Search for the cell housing the specified text and yield its [X, Y] center coordinate. 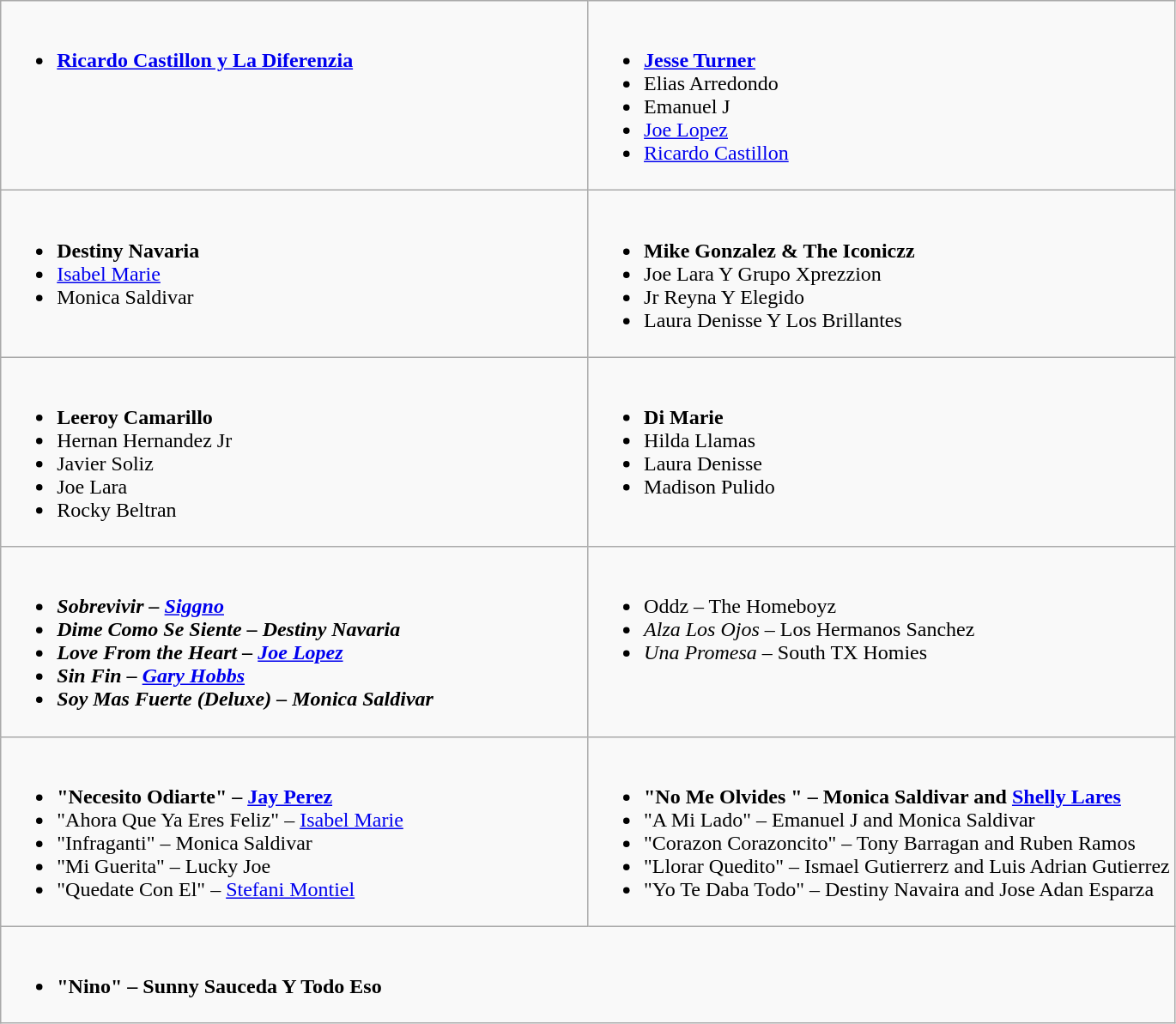
Ricardo Castillon y La Diferenzia [294, 96]
Destiny NavariaIsabel MarieMonica Saldivar [294, 274]
Di MarieHilda LlamasLaura DenisseMadison Pulido [882, 451]
Jesse TurnerElias ArredondoEmanuel JJoe LopezRicardo Castillon [882, 96]
Oddz – The HomeboyzAlza Los Ojos – Los Hermanos SanchezUna Promesa – South TX Homies [882, 642]
Sobrevivir – SiggnoDime Como Se Siente – Destiny NavariaLove From the Heart – Joe LopezSin Fin – Gary HobbsSoy Mas Fuerte (Deluxe) – Monica Saldivar [294, 642]
Leeroy CamarilloHernan Hernandez JrJavier SolizJoe LaraRocky Beltran [294, 451]
"Nino" – Sunny Sauceda Y Todo Eso [588, 975]
Mike Gonzalez & The IconiczzJoe Lara Y Grupo XprezzionJr Reyna Y ElegidoLaura Denisse Y Los Brillantes [882, 274]
